Extract the (x, y) coordinate from the center of the cell holding the provided text.  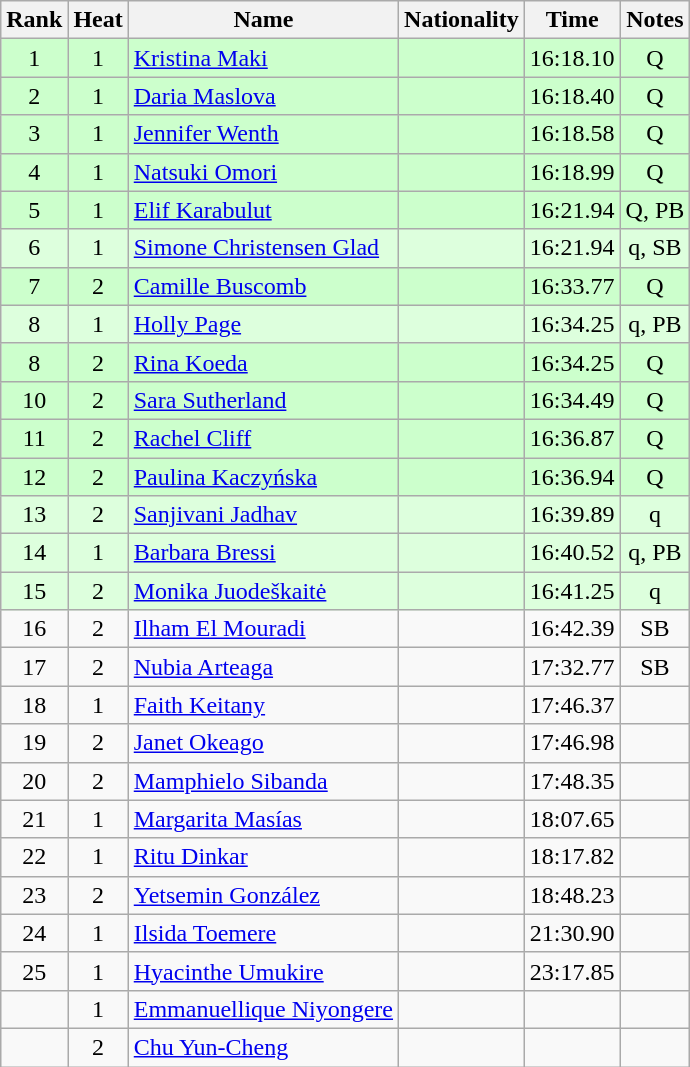
16:18.40 (572, 96)
23:17.85 (572, 971)
4 (34, 172)
18:17.82 (572, 857)
Kristina Maki (263, 58)
Name (263, 20)
Jennifer Wenth (263, 134)
10 (34, 400)
20 (34, 781)
16 (34, 629)
Janet Okeago (263, 743)
17 (34, 667)
24 (34, 933)
13 (34, 515)
Ilham El Mouradi (263, 629)
Notes (655, 20)
14 (34, 553)
Sara Sutherland (263, 400)
16:18.99 (572, 172)
Rina Koeda (263, 362)
Daria Maslova (263, 96)
Simone Christensen Glad (263, 248)
17:48.35 (572, 781)
12 (34, 477)
Heat (98, 20)
21:30.90 (572, 933)
18:07.65 (572, 819)
21 (34, 819)
7 (34, 286)
15 (34, 591)
19 (34, 743)
Ritu Dinkar (263, 857)
Paulina Kaczyńska (263, 477)
17:46.37 (572, 705)
11 (34, 438)
Camille Buscomb (263, 286)
Nubia Arteaga (263, 667)
Natsuki Omori (263, 172)
Monika Juodeškaitė (263, 591)
q, SB (655, 248)
Rachel Cliff (263, 438)
Yetsemin González (263, 895)
Ilsida Toemere (263, 933)
23 (34, 895)
Time (572, 20)
Sanjivani Jadhav (263, 515)
18 (34, 705)
Emmanuellique Niyongere (263, 1009)
16:34.49 (572, 400)
16:36.94 (572, 477)
25 (34, 971)
Elif Karabulut (263, 210)
3 (34, 134)
6 (34, 248)
Chu Yun-Cheng (263, 1047)
16:42.39 (572, 629)
Margarita Masías (263, 819)
17:32.77 (572, 667)
Barbara Bressi (263, 553)
Faith Keitany (263, 705)
Q, PB (655, 210)
16:39.89 (572, 515)
Mamphielo Sibanda (263, 781)
16:41.25 (572, 591)
22 (34, 857)
16:18.10 (572, 58)
17:46.98 (572, 743)
18:48.23 (572, 895)
16:40.52 (572, 553)
16:33.77 (572, 286)
Holly Page (263, 324)
5 (34, 210)
Rank (34, 20)
Nationality (462, 20)
Hyacinthe Umukire (263, 971)
16:18.58 (572, 134)
16:36.87 (572, 438)
